Locate the cell with the specified text and output its (x, y) center coordinate. 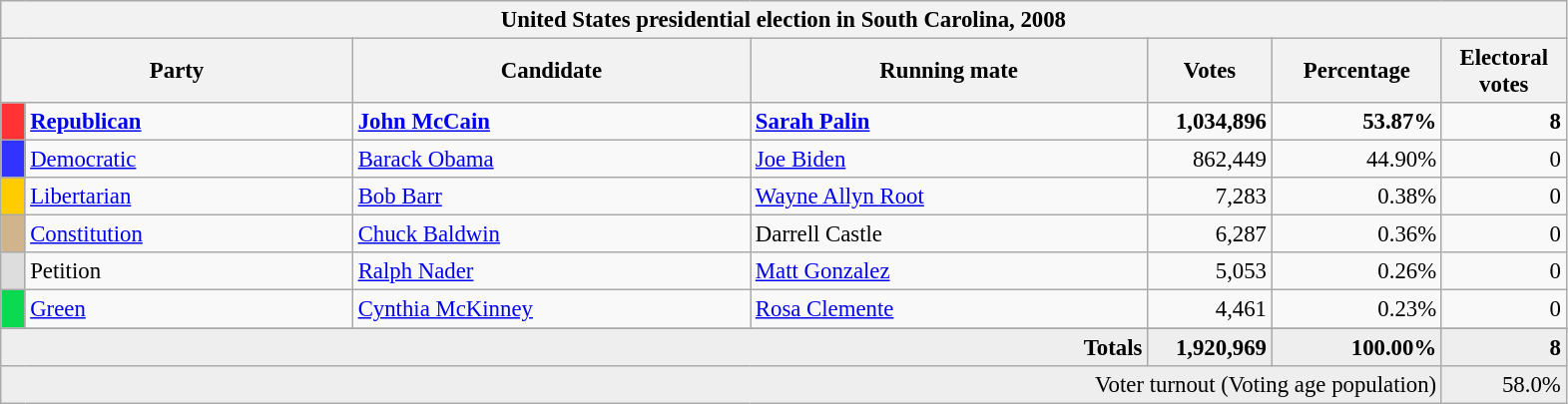
5,053 (1210, 272)
Ralph Nader (551, 272)
1,034,896 (1210, 122)
Republican (189, 122)
Voter turnout (Voting age population) (722, 384)
862,449 (1210, 160)
0.26% (1356, 272)
44.90% (1356, 160)
United States presidential election in South Carolina, 2008 (784, 20)
Percentage (1356, 72)
Libertarian (189, 197)
Barack Obama (551, 160)
Sarah Palin (949, 122)
Wayne Allyn Root (949, 197)
John McCain (551, 122)
58.0% (1503, 384)
Green (189, 309)
4,461 (1210, 309)
Chuck Baldwin (551, 234)
7,283 (1210, 197)
Matt Gonzalez (949, 272)
Darrell Castle (949, 234)
6,287 (1210, 234)
1,920,969 (1210, 347)
Cynthia McKinney (551, 309)
Joe Biden (949, 160)
53.87% (1356, 122)
Bob Barr (551, 197)
Democratic (189, 160)
Constitution (189, 234)
0.36% (1356, 234)
0.23% (1356, 309)
Candidate (551, 72)
Votes (1210, 72)
Petition (189, 272)
Totals (575, 347)
Running mate (949, 72)
0.38% (1356, 197)
Party (178, 72)
Electoral votes (1503, 72)
100.00% (1356, 347)
Rosa Clemente (949, 309)
